Extract the [X, Y] coordinate from the center of the cell holding the provided text.  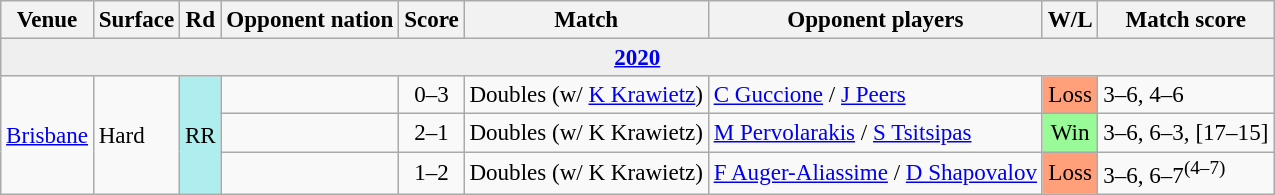
Venue [48, 20]
C Guccione / J Peers [875, 95]
Rd [200, 20]
W/L [1070, 20]
F Auger-Aliassime / D Shapovalov [875, 173]
3–6, 6–7(4–7) [1186, 173]
3–6, 6–3, [17–15] [1186, 133]
Surface [136, 20]
Opponent nation [310, 20]
Hard [136, 135]
Brisbane [48, 135]
2020 [638, 58]
Score [432, 20]
2–1 [432, 133]
M Pervolarakis / S Tsitsipas [875, 133]
Match score [1186, 20]
Opponent players [875, 20]
0–3 [432, 95]
RR [200, 135]
1–2 [432, 173]
Win [1070, 133]
Match [586, 20]
3–6, 4–6 [1186, 95]
